Scan for the cell matching the given text and deliver its (x, y) coordinate at center. 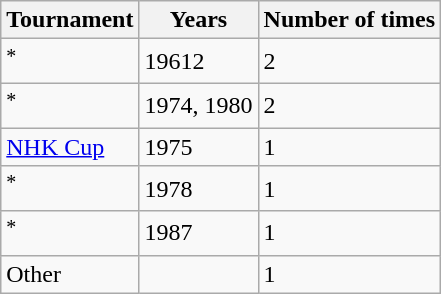
Number of times (350, 20)
Tournament (70, 20)
1987 (198, 234)
Years (198, 20)
19612 (198, 62)
NHK Cup (70, 147)
1974, 1980 (198, 106)
1978 (198, 188)
Other (70, 274)
1975 (198, 147)
